Return (X, Y) of the center of cell containing provided text 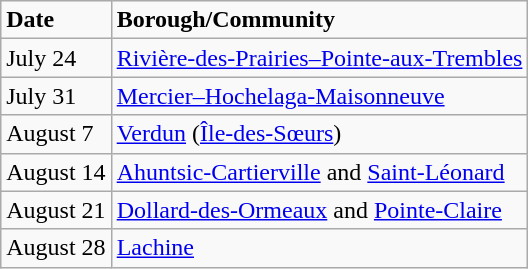
August 7 (56, 134)
Date (56, 20)
Dollard-des-Ormeaux and Pointe-Claire (320, 210)
July 31 (56, 96)
Borough/Community (320, 20)
Verdun (Île-des-Sœurs) (320, 134)
Rivière-des-Prairies–Pointe-aux-Trembles (320, 58)
August 21 (56, 210)
August 14 (56, 172)
Ahuntsic-Cartierville and Saint-Léonard (320, 172)
August 28 (56, 248)
July 24 (56, 58)
Mercier–Hochelaga-Maisonneuve (320, 96)
Lachine (320, 248)
